Detect which cell encompasses the target text, then output its (X, Y) center coordinate. 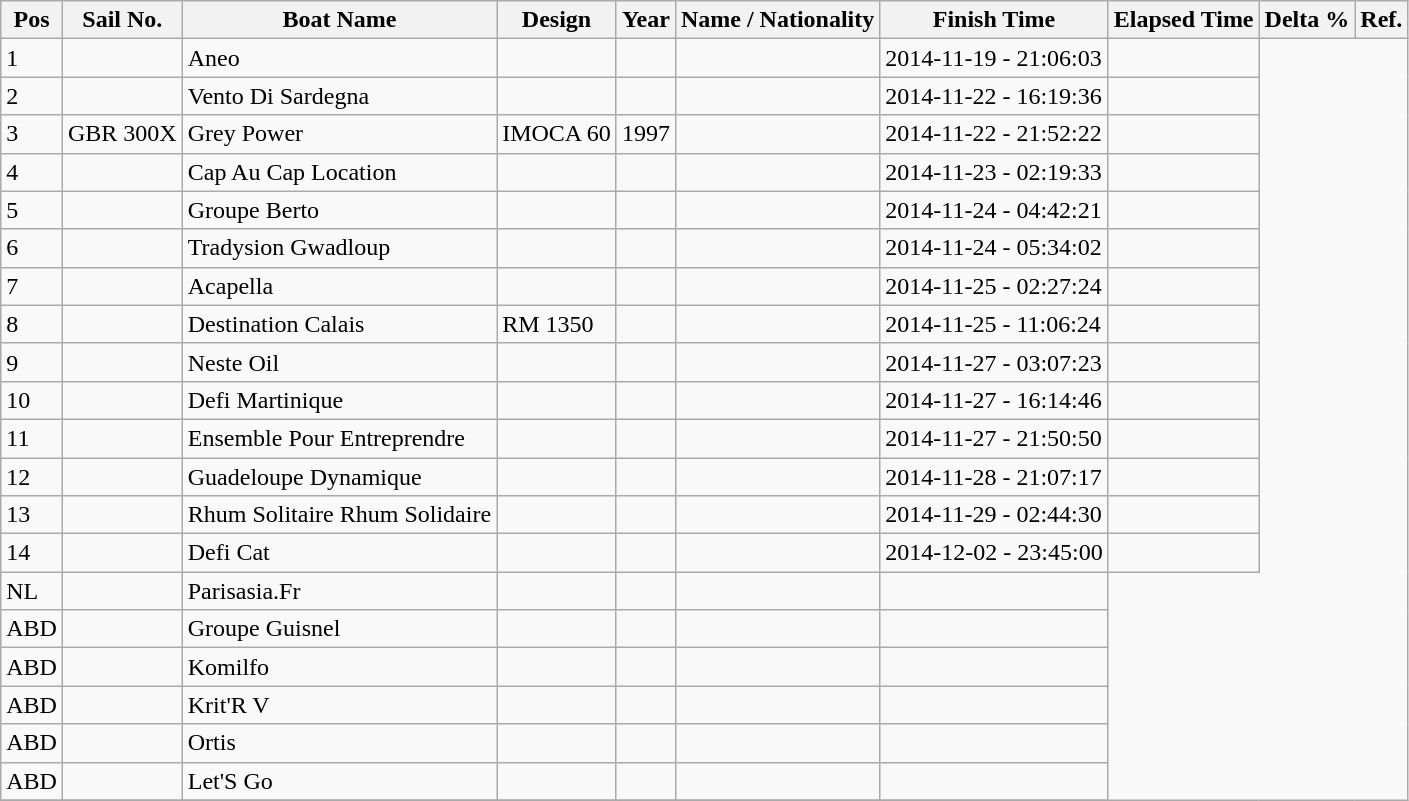
1997 (646, 134)
2014-11-25 - 02:27:24 (994, 286)
2 (32, 96)
Guadeloupe Dynamique (339, 477)
Groupe Guisnel (339, 629)
3 (32, 134)
Let'S Go (339, 781)
10 (32, 400)
14 (32, 553)
Design (557, 20)
Boat Name (339, 20)
2014-11-28 - 21:07:17 (994, 477)
Elapsed Time (1184, 20)
9 (32, 362)
Finish Time (994, 20)
2014-11-24 - 04:42:21 (994, 210)
Aneo (339, 58)
2014-11-27 - 21:50:50 (994, 438)
Acapella (339, 286)
2014-12-02 - 23:45:00 (994, 553)
Destination Calais (339, 324)
5 (32, 210)
2014-11-24 - 05:34:02 (994, 248)
Pos (32, 20)
Tradysion Gwadloup (339, 248)
Neste Oil (339, 362)
2014-11-27 - 16:14:46 (994, 400)
Groupe Berto (339, 210)
2014-11-19 - 21:06:03 (994, 58)
4 (32, 172)
Vento Di Sardegna (339, 96)
Parisasia.Fr (339, 591)
Cap Au Cap Location (339, 172)
1 (32, 58)
IMOCA 60 (557, 134)
Ensemble Pour Entreprendre (339, 438)
12 (32, 477)
2014-11-22 - 16:19:36 (994, 96)
GBR 300X (122, 134)
Sail No. (122, 20)
NL (32, 591)
Komilfo (339, 667)
Defi Martinique (339, 400)
Defi Cat (339, 553)
11 (32, 438)
Name / Nationality (777, 20)
Krit'R V (339, 705)
Rhum Solitaire Rhum Solidaire (339, 515)
2014-11-25 - 11:06:24 (994, 324)
2014-11-27 - 03:07:23 (994, 362)
Ortis (339, 743)
2014-11-29 - 02:44:30 (994, 515)
Delta % (1307, 20)
6 (32, 248)
Ref. (1382, 20)
Grey Power (339, 134)
RM 1350 (557, 324)
13 (32, 515)
8 (32, 324)
2014-11-22 - 21:52:22 (994, 134)
2014-11-23 - 02:19:33 (994, 172)
7 (32, 286)
Year (646, 20)
